From the cell containing the given text, extract its center point as (X, Y) coordinate. 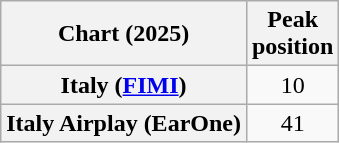
10 (292, 85)
Italy Airplay (EarOne) (124, 123)
Chart (2025) (124, 34)
Peakposition (292, 34)
41 (292, 123)
Italy (FIMI) (124, 85)
